Capture the cell that displays the provided text and extract its [x, y] central coordinate. 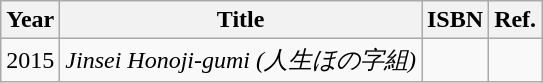
Jinsei Honoji-gumi (人生ほの字組) [241, 60]
Year [30, 20]
Ref. [516, 20]
2015 [30, 60]
ISBN [456, 20]
Title [241, 20]
